Output the (X, Y) coordinate of the center of the cell containing the given text.  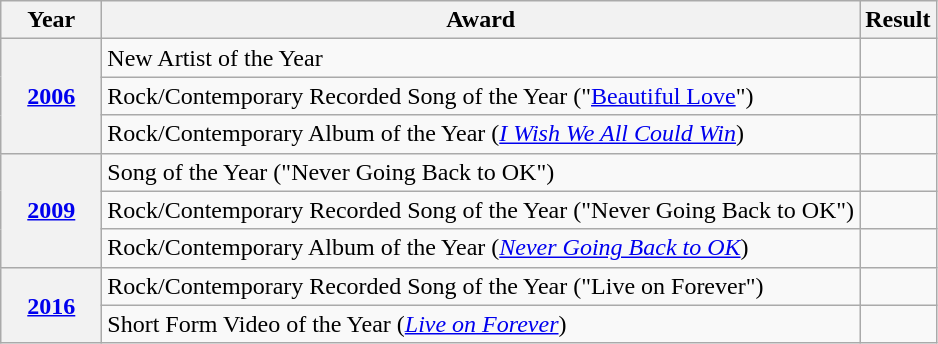
2009 (52, 210)
Result (898, 20)
Rock/Contemporary Recorded Song of the Year ("Beautiful Love") (481, 96)
2006 (52, 96)
Rock/Contemporary Recorded Song of the Year ("Never Going Back to OK") (481, 210)
Rock/Contemporary Recorded Song of the Year ("Live on Forever") (481, 286)
Rock/Contemporary Album of the Year (I Wish We All Could Win) (481, 134)
Song of the Year ("Never Going Back to OK") (481, 172)
Award (481, 20)
2016 (52, 305)
Rock/Contemporary Album of the Year (Never Going Back to OK) (481, 248)
Year (52, 20)
New Artist of the Year (481, 58)
Short Form Video of the Year (Live on Forever) (481, 324)
